Provide the [X, Y] coordinate of the cell's center where the given text is located.  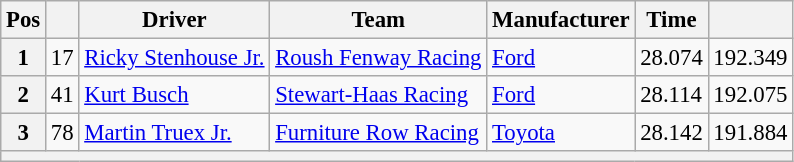
41 [62, 95]
3 [24, 133]
192.349 [750, 58]
28.074 [672, 58]
Time [672, 20]
28.114 [672, 95]
Ricky Stenhouse Jr. [174, 58]
Team [378, 20]
Manufacturer [561, 20]
Pos [24, 20]
Kurt Busch [174, 95]
192.075 [750, 95]
28.142 [672, 133]
Martin Truex Jr. [174, 133]
Furniture Row Racing [378, 133]
191.884 [750, 133]
Roush Fenway Racing [378, 58]
17 [62, 58]
1 [24, 58]
2 [24, 95]
Stewart-Haas Racing [378, 95]
Toyota [561, 133]
78 [62, 133]
Driver [174, 20]
